Detect which cell encompasses the target text, then output its [x, y] center coordinate. 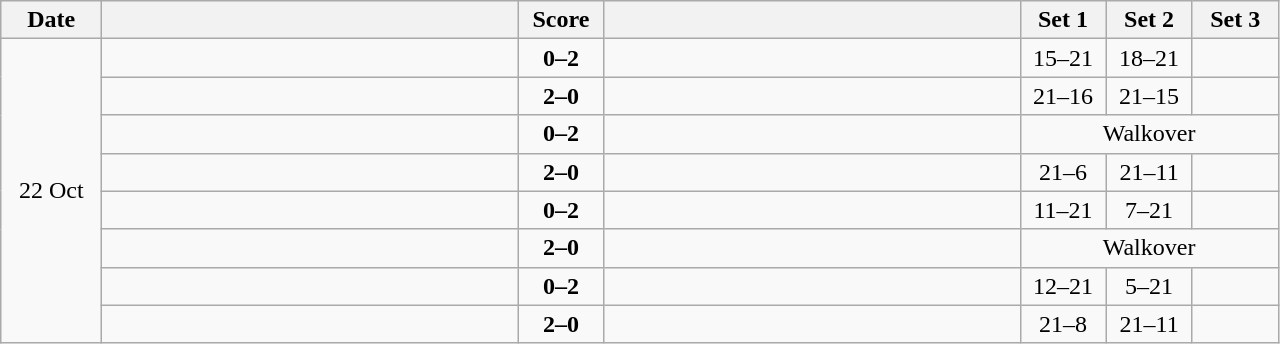
Set 3 [1235, 20]
21–6 [1063, 172]
Set 2 [1149, 20]
15–21 [1063, 58]
12–21 [1063, 286]
21–8 [1063, 324]
Set 1 [1063, 20]
Date [52, 20]
22 Oct [52, 191]
21–16 [1063, 96]
7–21 [1149, 210]
5–21 [1149, 286]
Score [561, 20]
21–15 [1149, 96]
11–21 [1063, 210]
18–21 [1149, 58]
